Pinpoint the cell where the given text exists, returning its [x, y] midpoint coordinate. 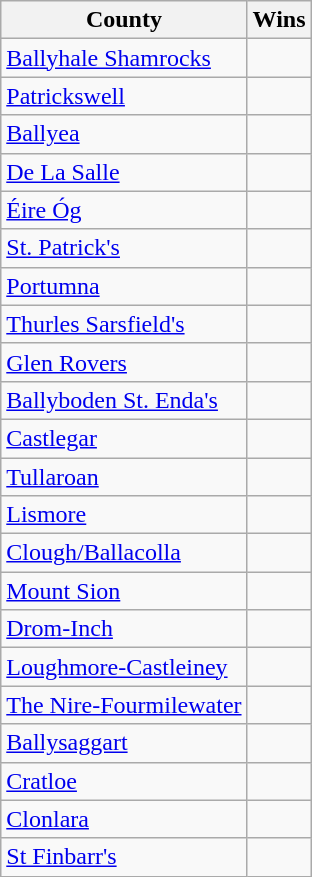
Ballyboden St. Enda's [124, 400]
County [124, 20]
The Nire-Fourmilewater [124, 705]
Castlegar [124, 438]
Cratloe [124, 781]
Tullaroan [124, 477]
Wins [279, 20]
Mount Sion [124, 591]
Lismore [124, 515]
De La Salle [124, 172]
St. Patrick's [124, 248]
Ballyhale Shamrocks [124, 58]
Clonlara [124, 819]
Éire Óg [124, 210]
Clough/Ballacolla [124, 553]
Ballysaggart [124, 743]
Drom-Inch [124, 629]
Portumna [124, 286]
St Finbarr's [124, 857]
Ballyea [124, 134]
Thurles Sarsfield's [124, 324]
Loughmore-Castleiney [124, 667]
Patrickswell [124, 96]
Glen Rovers [124, 362]
